Capture the cell that displays the provided text and extract its [x, y] central coordinate. 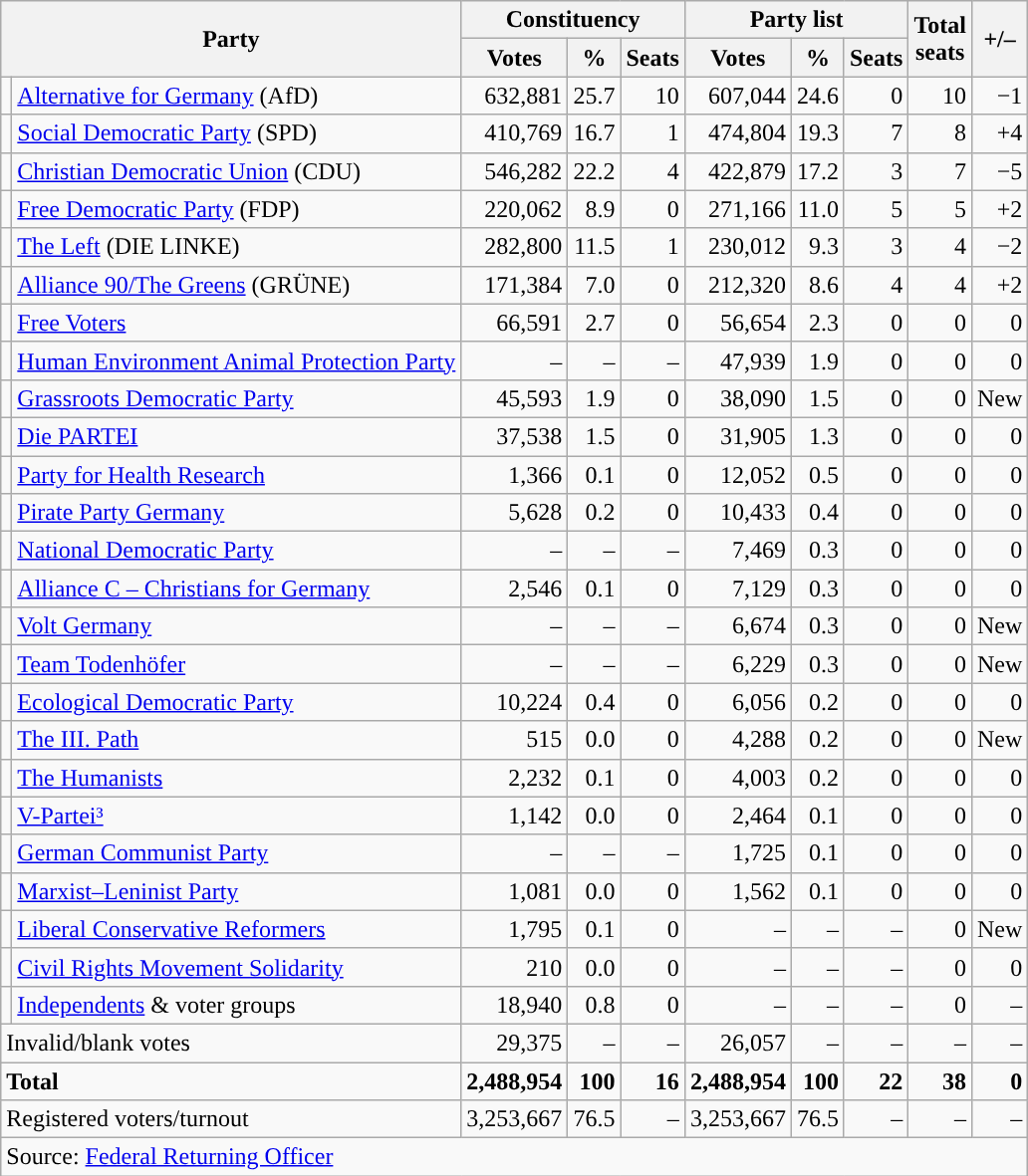
171,384 [514, 285]
Volt Germany [237, 626]
Alternative for Germany (AfD) [237, 96]
29,375 [514, 1043]
1.3 [817, 436]
V-Partei³ [237, 816]
Totalseats [940, 39]
220,062 [514, 209]
2.3 [817, 323]
Party [231, 39]
16.7 [594, 133]
410,769 [514, 133]
−2 [999, 247]
Party list [797, 20]
5,628 [514, 513]
Alliance C – Christians for Germany [237, 588]
271,166 [737, 209]
6,056 [737, 702]
2,546 [514, 588]
1,795 [514, 929]
Social Democratic Party (SPD) [237, 133]
Invalid/blank votes [231, 1043]
The Humanists [237, 778]
1,142 [514, 816]
515 [514, 740]
Free Voters [237, 323]
Liberal Conservative Reformers [237, 929]
Christian Democratic Union (CDU) [237, 171]
6,229 [737, 664]
Die PARTEI [237, 436]
Free Democratic Party (FDP) [237, 209]
212,320 [737, 285]
16 [652, 1080]
474,804 [737, 133]
2.7 [594, 323]
31,905 [737, 436]
12,052 [737, 475]
8.6 [817, 285]
National Democratic Party [237, 551]
10,224 [514, 702]
56,654 [737, 323]
−1 [999, 96]
422,879 [737, 171]
0.5 [817, 475]
210 [514, 967]
Ecological Democratic Party [237, 702]
4,003 [737, 778]
38 [940, 1080]
8.9 [594, 209]
1,562 [737, 891]
230,012 [737, 247]
7.0 [594, 285]
7,469 [737, 551]
546,282 [514, 171]
38,090 [737, 398]
+/– [999, 39]
18,940 [514, 1005]
632,881 [514, 96]
22 [876, 1080]
24.6 [817, 96]
19.3 [817, 133]
607,044 [737, 96]
45,593 [514, 398]
4,288 [737, 740]
Registered voters/turnout [231, 1119]
German Communist Party [237, 853]
22.2 [594, 171]
Source: Federal Returning Officer [514, 1157]
Human Environment Animal Protection Party [237, 360]
11.5 [594, 247]
6,674 [737, 626]
282,800 [514, 247]
11.0 [817, 209]
66,591 [514, 323]
26,057 [737, 1043]
1,081 [514, 891]
8 [940, 133]
Constituency [574, 20]
Team Todenhöfer [237, 664]
Marxist–Leninist Party [237, 891]
47,939 [737, 360]
Party for Health Research [237, 475]
25.7 [594, 96]
0.8 [594, 1005]
2,232 [514, 778]
17.2 [817, 171]
Civil Rights Movement Solidarity [237, 967]
10,433 [737, 513]
7,129 [737, 588]
The III. Path [237, 740]
37,538 [514, 436]
Pirate Party Germany [237, 513]
+4 [999, 133]
−5 [999, 171]
Grassroots Democratic Party [237, 398]
The Left (DIE LINKE) [237, 247]
1,725 [737, 853]
Alliance 90/The Greens (GRÜNE) [237, 285]
2,464 [737, 816]
Independents & voter groups [237, 1005]
9.3 [817, 247]
1,366 [514, 475]
Total [231, 1080]
